Pinpoint the cell where the given text exists, returning its (x, y) midpoint coordinate. 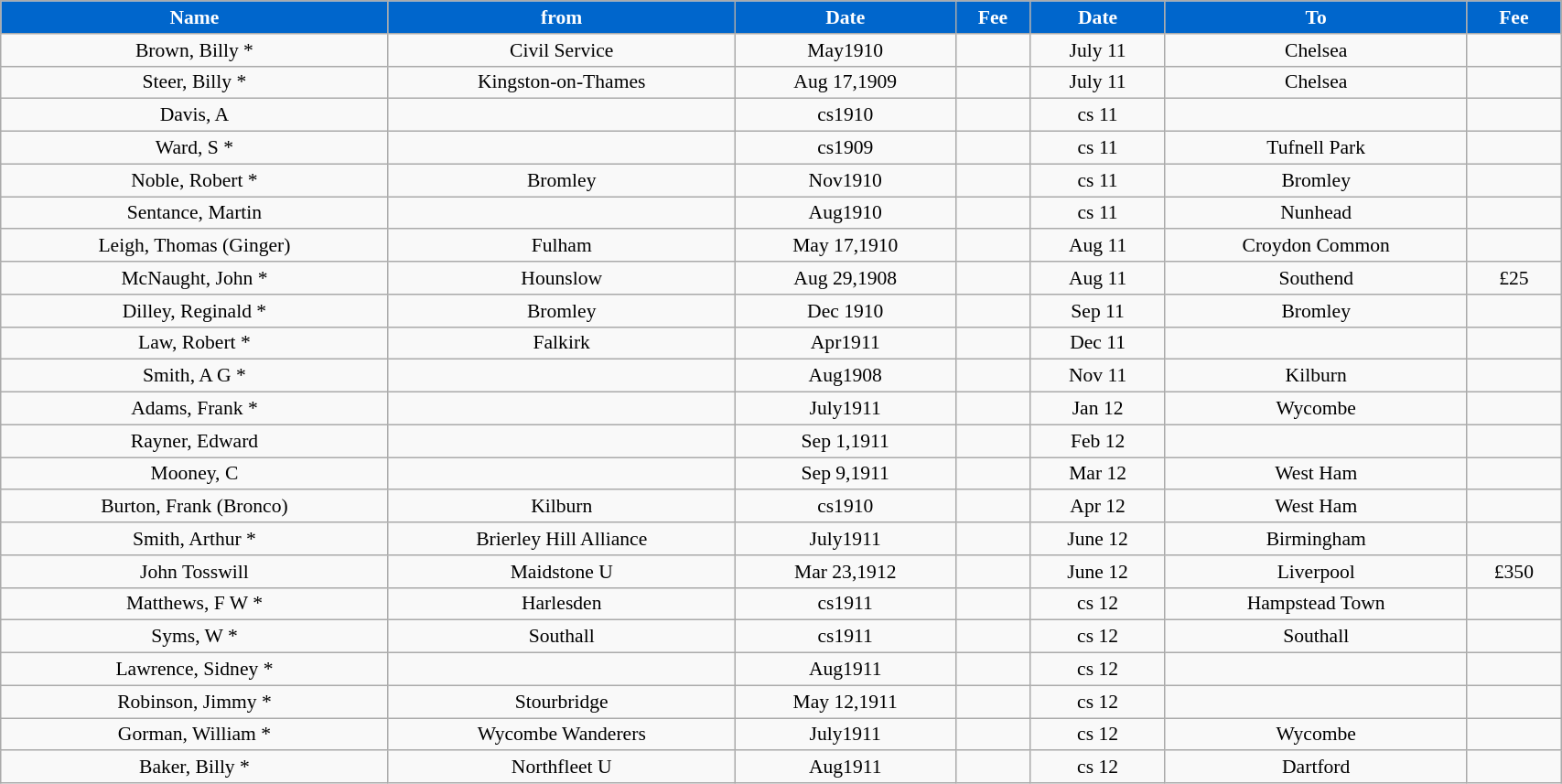
Civil Service (562, 50)
Lawrence, Sidney * (194, 670)
Syms, W * (194, 637)
£350 (1514, 572)
Dilley, Reginald * (194, 311)
Jan 12 (1098, 409)
Noble, Robert * (194, 180)
Nunhead (1316, 213)
Croydon Common (1316, 246)
Sep 9,1911 (846, 474)
Dec 11 (1098, 343)
Ward, S * (194, 148)
Hounslow (562, 278)
Mar 12 (1098, 474)
Aug 29,1908 (846, 278)
John Tosswill (194, 572)
Aug1910 (846, 213)
To (1316, 17)
Tufnell Park (1316, 148)
Baker, Billy * (194, 768)
Leigh, Thomas (Ginger) (194, 246)
Davis, A (194, 115)
Nov 11 (1098, 376)
Southend (1316, 278)
£25 (1514, 278)
Apr1911 (846, 343)
Birmingham (1316, 539)
Gorman, William * (194, 735)
Dartford (1316, 768)
Stourbridge (562, 702)
cs1909 (846, 148)
Wycombe Wanderers (562, 735)
Steer, Billy * (194, 82)
Burton, Frank (Bronco) (194, 507)
May 17,1910 (846, 246)
from (562, 17)
Smith, Arthur * (194, 539)
Sep 1,1911 (846, 441)
Aug 17,1909 (846, 82)
Robinson, Jimmy * (194, 702)
Sentance, Martin (194, 213)
Rayner, Edward (194, 441)
Adams, Frank * (194, 409)
Northfleet U (562, 768)
Matthews, F W * (194, 604)
May 12,1911 (846, 702)
Brown, Billy * (194, 50)
Name (194, 17)
Fulham (562, 246)
Dec 1910 (846, 311)
Hampstead Town (1316, 604)
Harlesden (562, 604)
Mar 23,1912 (846, 572)
Feb 12 (1098, 441)
May1910 (846, 50)
Smith, A G * (194, 376)
Liverpool (1316, 572)
Sep 11 (1098, 311)
McNaught, John * (194, 278)
Apr 12 (1098, 507)
Kingston-on-Thames (562, 82)
Aug1908 (846, 376)
Law, Robert * (194, 343)
Maidstone U (562, 572)
Falkirk (562, 343)
Nov1910 (846, 180)
Mooney, C (194, 474)
Brierley Hill Alliance (562, 539)
